Identify which cell holds the provided text, then report its (X, Y) central coordinate. 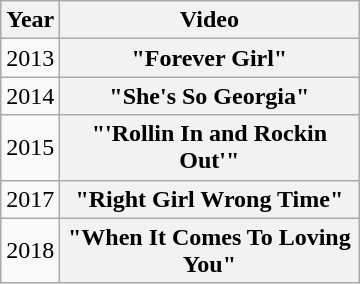
2014 (30, 96)
Video (210, 20)
"Forever Girl" (210, 58)
"When It Comes To Loving You" (210, 250)
2015 (30, 148)
"She's So Georgia" (210, 96)
Year (30, 20)
2017 (30, 199)
2013 (30, 58)
"'Rollin In and Rockin Out'" (210, 148)
"Right Girl Wrong Time" (210, 199)
2018 (30, 250)
